Return (X, Y) of the center of cell containing provided text 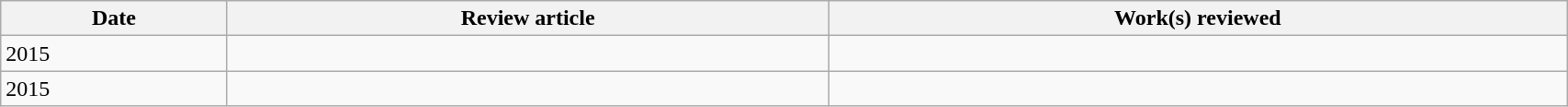
Work(s) reviewed (1198, 18)
Review article (527, 18)
Date (114, 18)
